Find where the given text appears and provide that cell's center as (X, Y) coordinate. 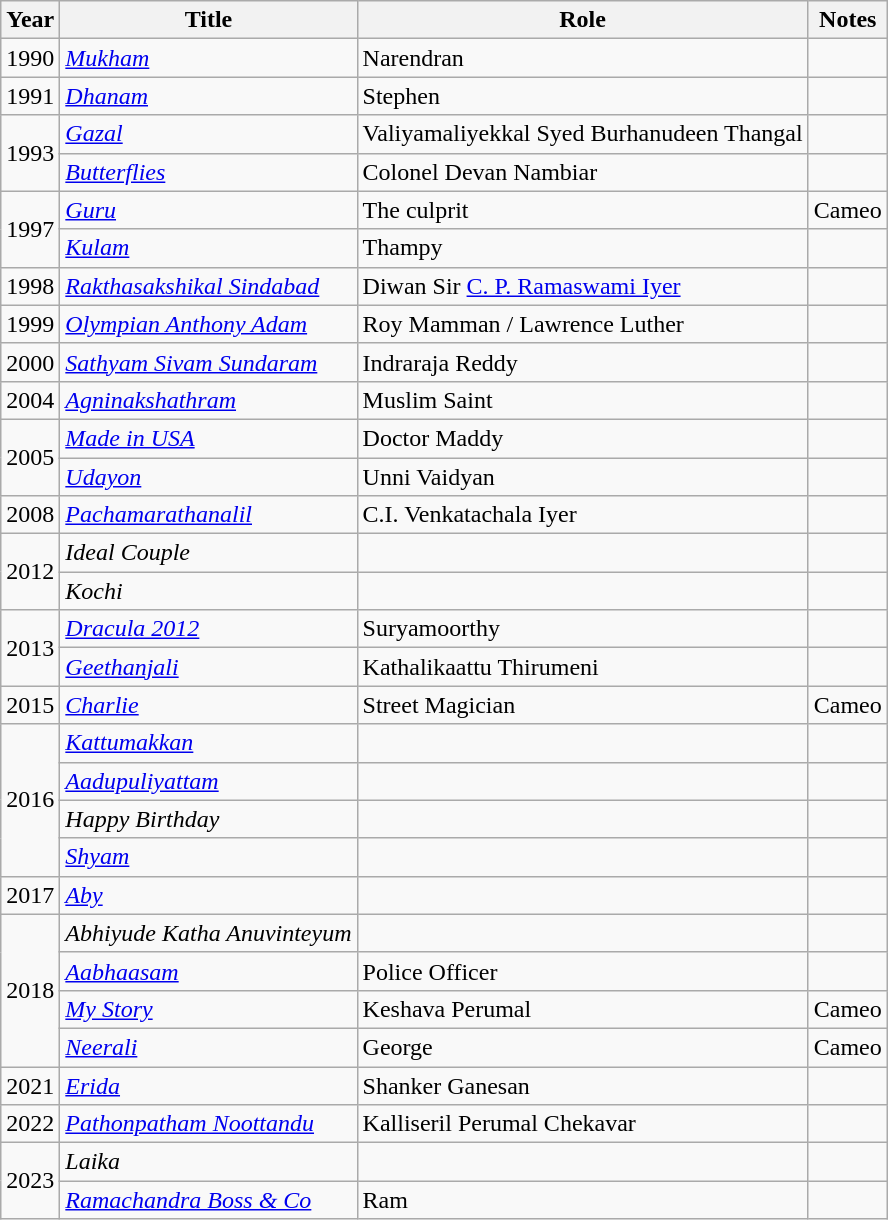
Year (30, 20)
Title (208, 20)
Indraraja Reddy (582, 362)
2008 (30, 515)
Narendran (582, 58)
Kathalikaattu Thirumeni (582, 667)
2017 (30, 895)
Guru (208, 210)
Gazal (208, 134)
Stephen (582, 96)
Agninakshathram (208, 400)
Suryamoorthy (582, 629)
Neerali (208, 1047)
Police Officer (582, 971)
Ram (582, 1200)
1991 (30, 96)
Dhanam (208, 96)
Pathonpatham Noottandu (208, 1124)
Dracula 2012 (208, 629)
Shanker Ganesan (582, 1085)
Role (582, 20)
Colonel Devan Nambiar (582, 172)
2004 (30, 400)
The culprit (582, 210)
Aby (208, 895)
2018 (30, 990)
Shyam (208, 857)
Abhiyude Katha Anuvinteyum (208, 933)
Muslim Saint (582, 400)
Kattumakkan (208, 743)
2015 (30, 705)
Valiyamaliyekkal Syed Burhanudeen Thangal (582, 134)
Keshava Perumal (582, 1009)
2000 (30, 362)
Erida (208, 1085)
Thampy (582, 248)
Street Magician (582, 705)
Ramachandra Boss & Co (208, 1200)
George (582, 1047)
2022 (30, 1124)
Unni Vaidyan (582, 477)
Aabhaasam (208, 971)
Aadupuliyattam (208, 781)
Olympian Anthony Adam (208, 324)
Kalliseril Perumal Chekavar (582, 1124)
Charlie (208, 705)
My Story (208, 1009)
2021 (30, 1085)
Laika (208, 1162)
Mukham (208, 58)
1998 (30, 286)
2005 (30, 457)
Butterflies (208, 172)
Rakthasakshikal Sindabad (208, 286)
Pachamarathanalil (208, 515)
Doctor Maddy (582, 438)
Made in USA (208, 438)
2012 (30, 572)
2013 (30, 648)
Kochi (208, 591)
Udayon (208, 477)
Kulam (208, 248)
2016 (30, 800)
Diwan Sir C. P. Ramaswami Iyer (582, 286)
2023 (30, 1181)
Roy Mamman / Lawrence Luther (582, 324)
Geethanjali (208, 667)
1990 (30, 58)
Notes (848, 20)
Ideal Couple (208, 553)
1999 (30, 324)
1993 (30, 153)
Happy Birthday (208, 819)
Sathyam Sivam Sundaram (208, 362)
1997 (30, 229)
C.I. Venkatachala Iyer (582, 515)
